Capture the cell that displays the provided text and extract its [x, y] central coordinate. 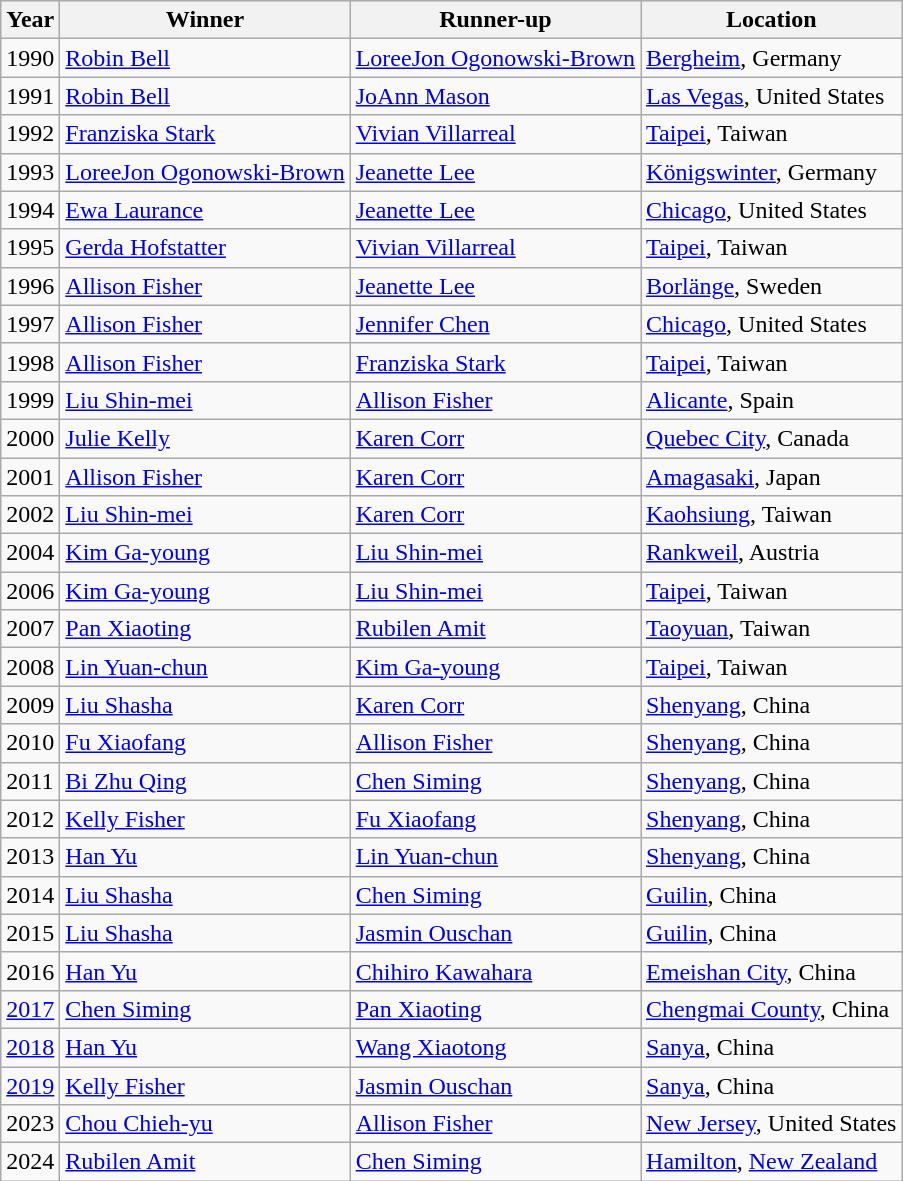
Julie Kelly [205, 438]
Quebec City, Canada [772, 438]
1993 [30, 172]
JoAnn Mason [495, 96]
Bi Zhu Qing [205, 781]
2015 [30, 933]
Location [772, 20]
Emeishan City, China [772, 971]
2004 [30, 553]
2014 [30, 895]
2000 [30, 438]
1990 [30, 58]
2001 [30, 477]
Borlänge, Sweden [772, 286]
2007 [30, 629]
Wang Xiaotong [495, 1047]
1997 [30, 324]
Amagasaki, Japan [772, 477]
1992 [30, 134]
2019 [30, 1085]
1999 [30, 400]
1991 [30, 96]
1994 [30, 210]
Jennifer Chen [495, 324]
Rankweil, Austria [772, 553]
Königswinter, Germany [772, 172]
2008 [30, 667]
Bergheim, Germany [772, 58]
Chou Chieh-yu [205, 1124]
2009 [30, 705]
1998 [30, 362]
2010 [30, 743]
2011 [30, 781]
1996 [30, 286]
2002 [30, 515]
Hamilton, New Zealand [772, 1162]
1995 [30, 248]
Chihiro Kawahara [495, 971]
Kaohsiung, Taiwan [772, 515]
Ewa Laurance [205, 210]
Runner-up [495, 20]
Taoyuan, Taiwan [772, 629]
2012 [30, 819]
2017 [30, 1009]
Chengmai County, China [772, 1009]
2006 [30, 591]
Winner [205, 20]
New Jersey, United States [772, 1124]
Year [30, 20]
2013 [30, 857]
2024 [30, 1162]
Gerda Hofstatter [205, 248]
Las Vegas, United States [772, 96]
Alicante, Spain [772, 400]
2016 [30, 971]
2018 [30, 1047]
2023 [30, 1124]
